Pinpoint the cell where the given text exists, returning its [x, y] midpoint coordinate. 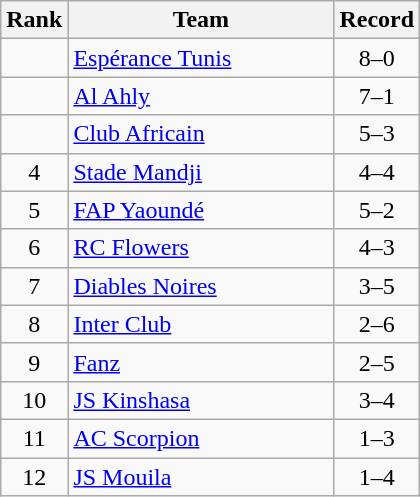
5–2 [377, 210]
4–3 [377, 248]
FAP Yaoundé [201, 210]
8–0 [377, 58]
2–6 [377, 324]
7–1 [377, 96]
Espérance Tunis [201, 58]
JS Mouila [201, 477]
Diables Noires [201, 286]
Fanz [201, 362]
RC Flowers [201, 248]
5–3 [377, 134]
9 [34, 362]
5 [34, 210]
JS Kinshasa [201, 400]
1–4 [377, 477]
7 [34, 286]
6 [34, 248]
Inter Club [201, 324]
3–5 [377, 286]
4 [34, 172]
Al Ahly [201, 96]
1–3 [377, 438]
Rank [34, 20]
8 [34, 324]
11 [34, 438]
3–4 [377, 400]
Record [377, 20]
4–4 [377, 172]
Club Africain [201, 134]
10 [34, 400]
Team [201, 20]
AC Scorpion [201, 438]
12 [34, 477]
2–5 [377, 362]
Stade Mandji [201, 172]
